Scan for the cell matching the given text and deliver its (x, y) coordinate at center. 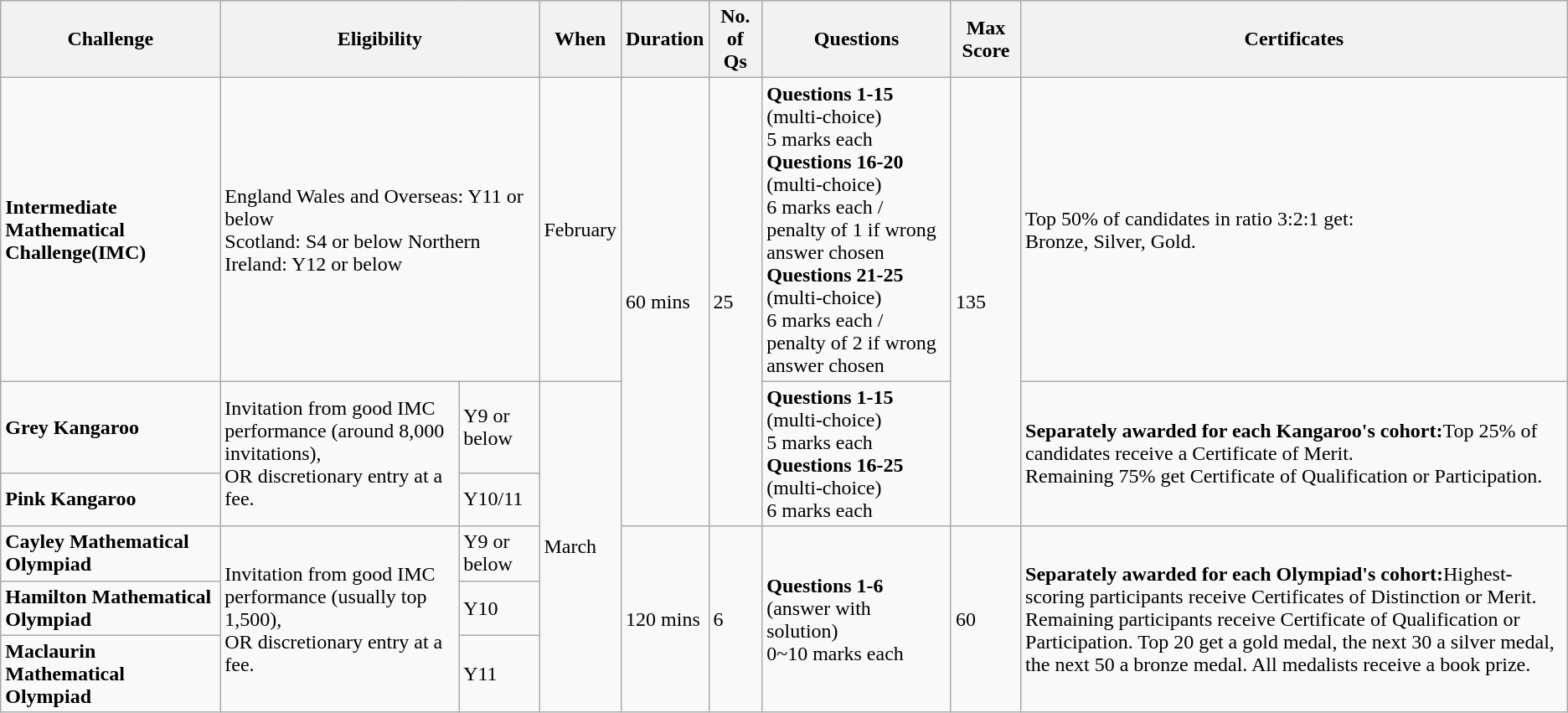
When (580, 39)
25 (735, 302)
Y11 (499, 674)
6 (735, 619)
120 mins (665, 619)
Grey Kangaroo (111, 427)
Invitation from good IMC performance (around 8,000 invitations),OR discretionary entry at a fee. (340, 454)
Pink Kangaroo (111, 499)
Top 50% of candidates in ratio 3:2:1 get:Bronze, Silver, Gold. (1295, 230)
Maclaurin Mathematical Olympiad (111, 674)
Questions (857, 39)
Y10/11 (499, 499)
Invitation from good IMC performance (usually top 1,500),OR discretionary entry at a fee. (340, 619)
Duration (665, 39)
60 (985, 619)
135 (985, 302)
Y10 (499, 608)
Questions 1-6 (answer with solution)0~10 marks each (857, 619)
Certificates (1295, 39)
No. of Qs (735, 39)
Intermediate Mathematical Challenge(IMC) (111, 230)
Eligibility (380, 39)
Questions 1-15 (multi-choice)5 marks eachQuestions 16-25 (multi-choice)6 marks each (857, 454)
March (580, 546)
Max Score (985, 39)
Challenge (111, 39)
Hamilton Mathematical Olympiad (111, 608)
Cayley Mathematical Olympiad (111, 553)
England Wales and Overseas: Y11 or belowScotland: S4 or below Northern Ireland: Y12 or below (380, 230)
60 mins (665, 302)
February (580, 230)
